Find where the given text appears and provide that cell's center as [X, Y] coordinate. 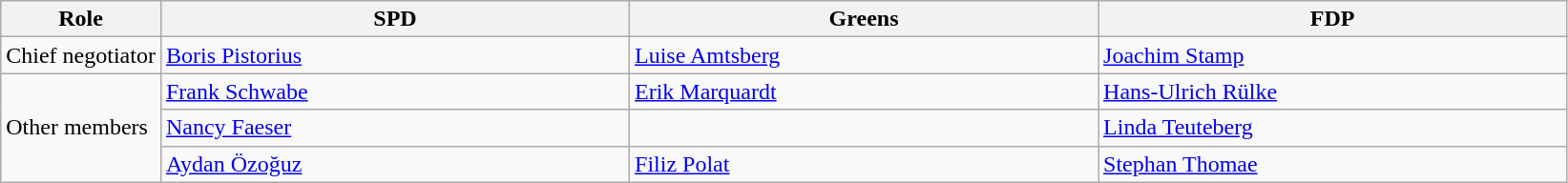
Hans-Ulrich Rülke [1332, 91]
SPD [395, 19]
Frank Schwabe [395, 91]
Luise Amtsberg [865, 55]
Filiz Polat [865, 164]
Joachim Stamp [1332, 55]
Aydan Özoğuz [395, 164]
Role [81, 19]
Erik Marquardt [865, 91]
Stephan Thomae [1332, 164]
Nancy Faeser [395, 128]
Boris Pistorius [395, 55]
Greens [865, 19]
Linda Teuteberg [1332, 128]
FDP [1332, 19]
Other members [81, 128]
Chief negotiator [81, 55]
